Return [x, y] of the center of cell containing provided text 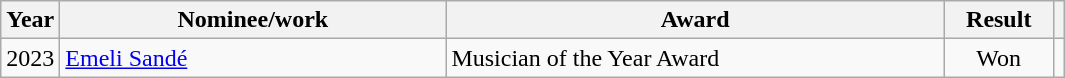
Won [998, 58]
2023 [30, 58]
Nominee/work [253, 20]
Award [696, 20]
Year [30, 20]
Emeli Sandé [253, 58]
Result [998, 20]
Musician of the Year Award [696, 58]
